Provide the [x, y] coordinate of the cell's center where the given text is located.  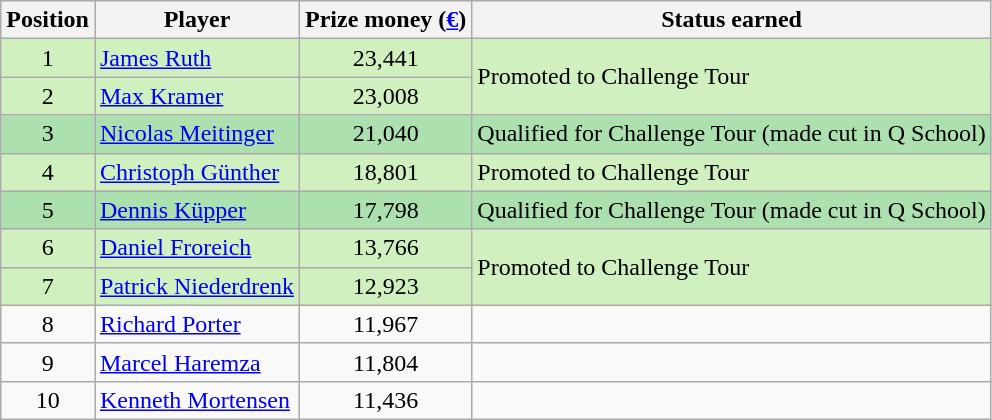
Christoph Günther [196, 172]
Dennis Küpper [196, 210]
Daniel Froreich [196, 248]
Richard Porter [196, 324]
11,967 [385, 324]
Nicolas Meitinger [196, 134]
23,008 [385, 96]
Max Kramer [196, 96]
Patrick Niederdrenk [196, 286]
1 [48, 58]
10 [48, 400]
17,798 [385, 210]
21,040 [385, 134]
13,766 [385, 248]
23,441 [385, 58]
11,436 [385, 400]
Player [196, 20]
4 [48, 172]
8 [48, 324]
6 [48, 248]
James Ruth [196, 58]
Status earned [732, 20]
2 [48, 96]
Prize money (€) [385, 20]
11,804 [385, 362]
Marcel Haremza [196, 362]
9 [48, 362]
18,801 [385, 172]
12,923 [385, 286]
3 [48, 134]
5 [48, 210]
7 [48, 286]
Kenneth Mortensen [196, 400]
Position [48, 20]
